Determine the (x, y) coordinate at the center of the cell enclosing the given text.  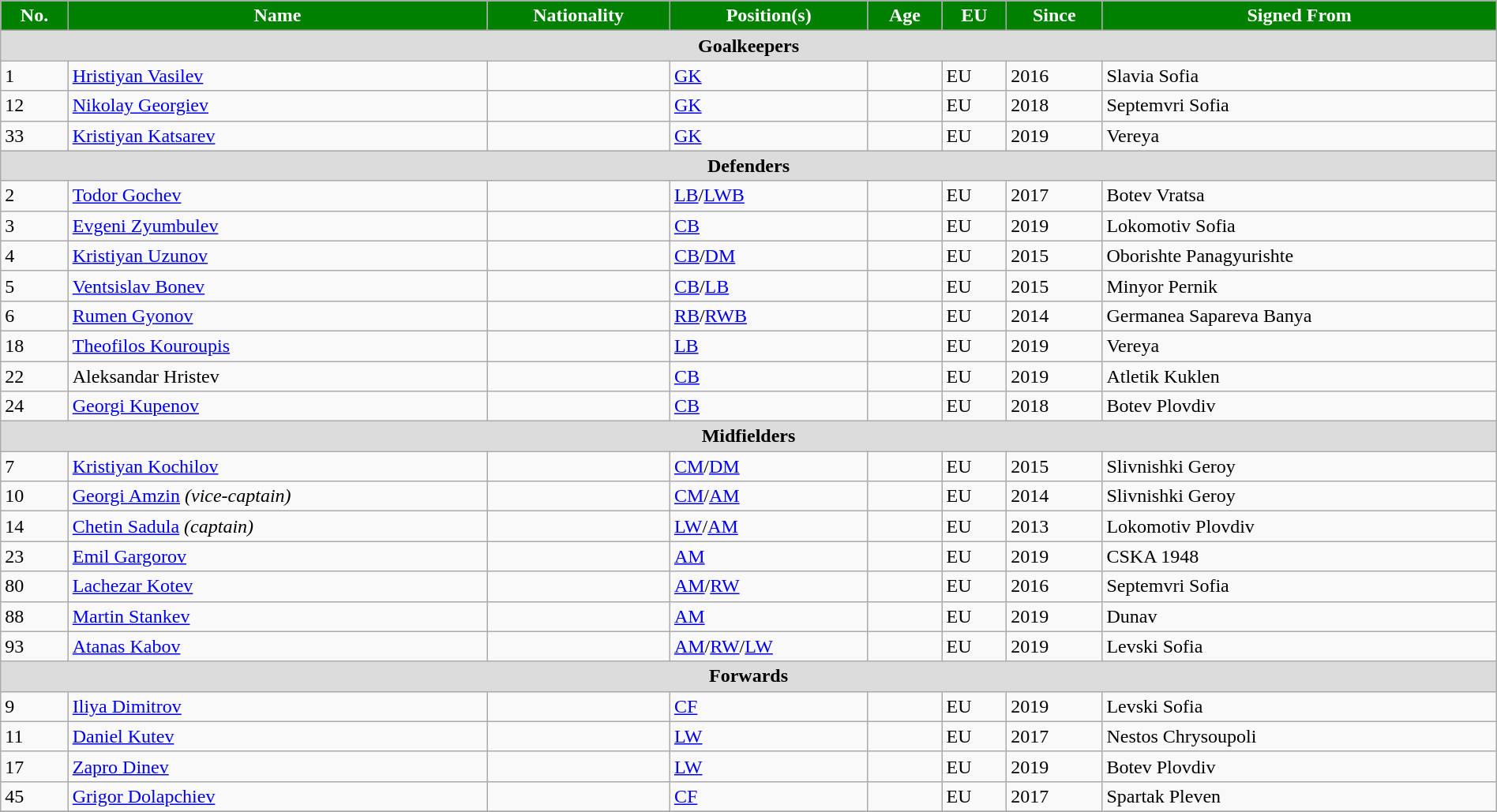
AM/RW (769, 586)
Georgi Amzin (vice-captain) (277, 496)
14 (35, 526)
Name (277, 16)
Atletik Kuklen (1300, 376)
Ventsislav Bonev (277, 286)
Oborishte Panagyurishte (1300, 256)
CSKA 1948 (1300, 556)
CB/DM (769, 256)
Grigor Dolapchiev (277, 796)
80 (35, 586)
Rumen Gyonov (277, 316)
Chetin Sadula (captain) (277, 526)
Zapro Dinev (277, 766)
2 (35, 196)
Goalkeepers (748, 46)
LB (769, 346)
45 (35, 796)
Nationality (579, 16)
9 (35, 706)
Hristiyan Vasilev (277, 76)
LW/AM (769, 526)
AM/RW/LW (769, 646)
Iliya Dimitrov (277, 706)
RB/RWB (769, 316)
Slavia Sofiа (1300, 76)
Emil Gargorov (277, 556)
33 (35, 136)
Nestos Chrysoupoli (1300, 736)
Lokomotiv Plovdiv (1300, 526)
Since (1055, 16)
24 (35, 406)
88 (35, 616)
Martin Stankev (277, 616)
18 (35, 346)
23 (35, 556)
Spartak Pleven (1300, 796)
Germanea Sapareva Banya (1300, 316)
Lokomotiv Sofia (1300, 226)
Evgeni Zyumbulev (277, 226)
3 (35, 226)
No. (35, 16)
Dunav (1300, 616)
Botev Vratsa (1300, 196)
22 (35, 376)
Minyor Pernik (1300, 286)
CM/DM (769, 466)
1 (35, 76)
Forwards (748, 676)
Nikolay Georgiev (277, 106)
7 (35, 466)
17 (35, 766)
10 (35, 496)
Georgi Kupenov (277, 406)
Kristiyan Uzunov (277, 256)
5 (35, 286)
Age (905, 16)
Signed From (1300, 16)
93 (35, 646)
LB/LWB (769, 196)
6 (35, 316)
Atanas Kabov (277, 646)
Daniel Kutev (277, 736)
Lachezar Kotev (277, 586)
Kristiyan Katsarev (277, 136)
Todor Gochev (277, 196)
12 (35, 106)
CB/LB (769, 286)
CM/AM (769, 496)
4 (35, 256)
2013 (1055, 526)
Theofilos Kouroupis (277, 346)
Position(s) (769, 16)
Aleksandar Hristev (277, 376)
Kristiyan Kochilov (277, 466)
11 (35, 736)
Defenders (748, 166)
Midfielders (748, 436)
